Extract the [X, Y] coordinate from the center of the cell holding the provided text.  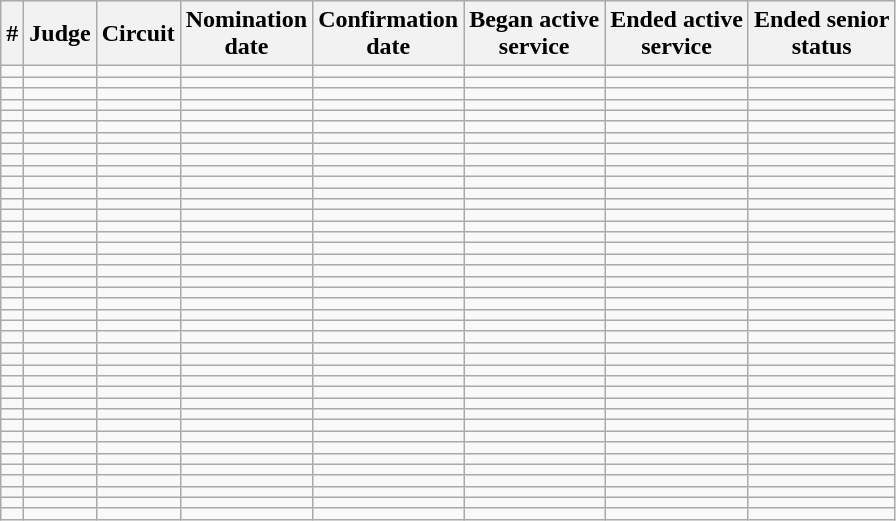
# [12, 34]
Ended seniorstatus [821, 34]
Began activeservice [534, 34]
Nominationdate [246, 34]
Judge [60, 34]
Circuit [138, 34]
Ended activeservice [677, 34]
Confirmationdate [388, 34]
